Capture the cell that displays the provided text and extract its (X, Y) central coordinate. 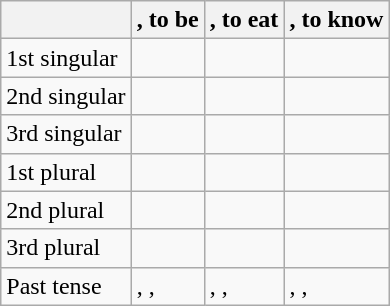
, to be (168, 20)
1st singular (66, 58)
2nd singular (66, 96)
3rd plural (66, 248)
3rd singular (66, 134)
Past tense (66, 286)
1st plural (66, 172)
, to eat (244, 20)
, to know (336, 20)
2nd plural (66, 210)
